Capture the cell that displays the provided text and extract its (X, Y) central coordinate. 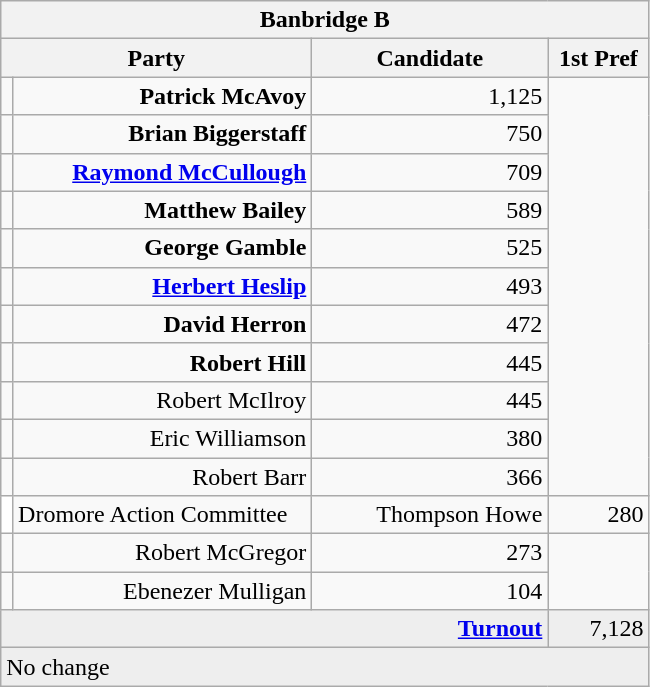
No change (325, 667)
Dromore Action Committee (162, 515)
Party (156, 58)
589 (430, 210)
472 (430, 324)
Patrick McAvoy (162, 96)
104 (430, 591)
Candidate (430, 58)
366 (430, 477)
Herbert Heslip (162, 286)
525 (430, 248)
Robert McIlroy (162, 400)
Robert Hill (162, 362)
Raymond McCullough (162, 172)
Turnout (274, 629)
George Gamble (162, 248)
Matthew Bailey (162, 210)
Ebenezer Mulligan (162, 591)
709 (430, 172)
7,128 (598, 629)
Eric Williamson (162, 438)
280 (598, 515)
380 (430, 438)
750 (430, 134)
Banbridge B (325, 20)
Robert Barr (162, 477)
Robert McGregor (162, 553)
1st Pref (598, 58)
493 (430, 286)
273 (430, 553)
David Herron (162, 324)
1,125 (430, 96)
Thompson Howe (430, 515)
Brian Biggerstaff (162, 134)
